Scan for the cell matching the given text and deliver its [x, y] coordinate at center. 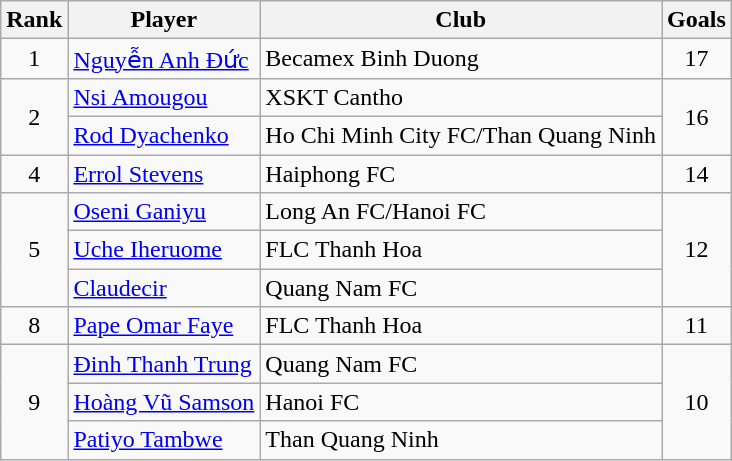
Goals [697, 20]
Hoàng Vũ Samson [164, 402]
Patiyo Tambwe [164, 440]
8 [34, 326]
Claudecir [164, 288]
Nguyễn Anh Đức [164, 59]
12 [697, 250]
Player [164, 20]
Long An FC/Hanoi FC [461, 212]
Nsi Amougou [164, 97]
Becamex Binh Duong [461, 59]
17 [697, 59]
Rod Dyachenko [164, 135]
4 [34, 173]
5 [34, 250]
Rank [34, 20]
14 [697, 173]
Ho Chi Minh City FC/Than Quang Ninh [461, 135]
Oseni Ganiyu [164, 212]
Errol Stevens [164, 173]
Uche Iheruome [164, 250]
Pape Omar Faye [164, 326]
XSKT Cantho [461, 97]
Haiphong FC [461, 173]
Đinh Thanh Trung [164, 364]
11 [697, 326]
9 [34, 402]
10 [697, 402]
Hanoi FC [461, 402]
1 [34, 59]
2 [34, 116]
Than Quang Ninh [461, 440]
16 [697, 116]
Club [461, 20]
